For the text-containing cell, return its midpoint in [X, Y] coordinate format. 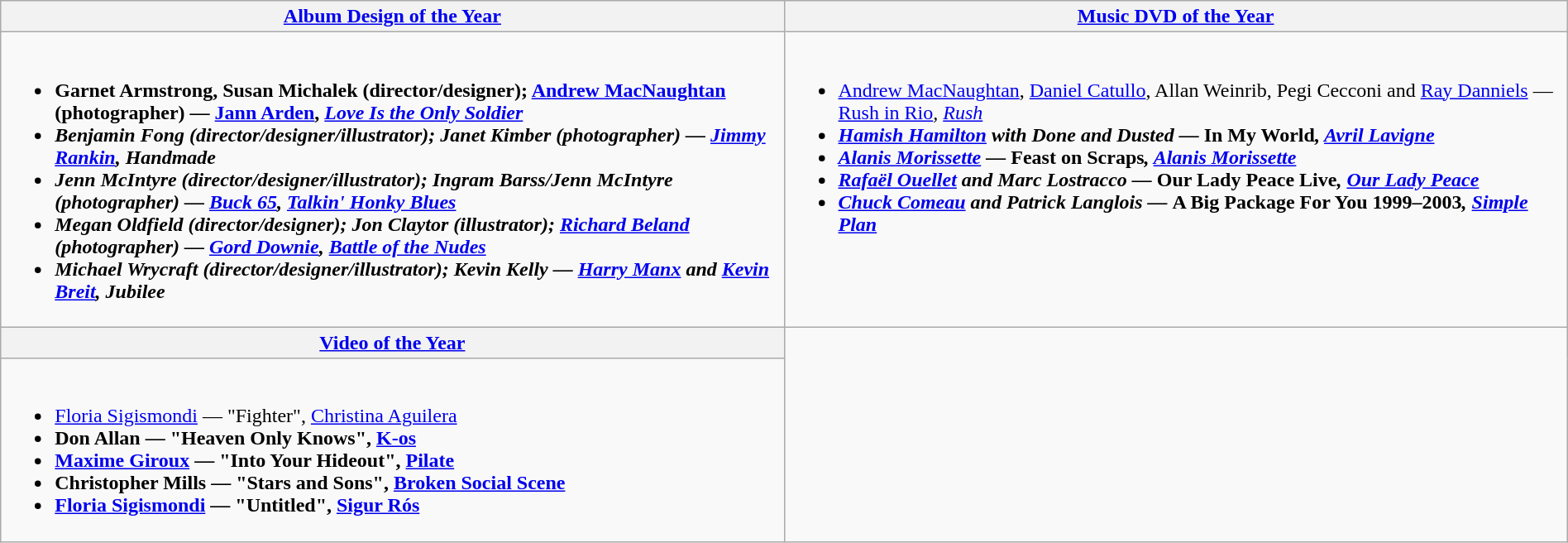
Album Design of the Year [392, 17]
Video of the Year [392, 343]
Music DVD of the Year [1176, 17]
